Identify which cell holds the provided text, then report its (x, y) central coordinate. 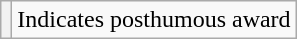
Indicates posthumous award (154, 20)
